Detect which cell encompasses the target text, then output its [X, Y] center coordinate. 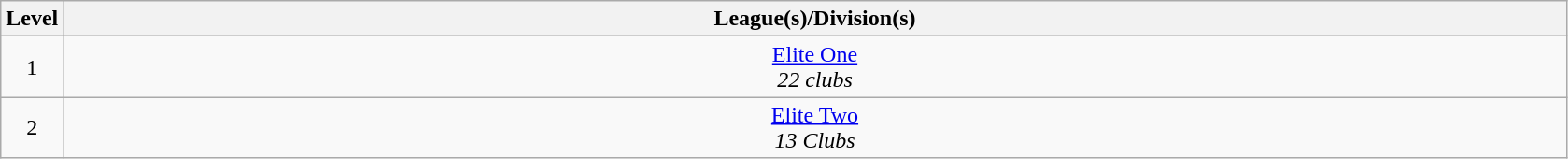
Elite One22 clubs [814, 67]
League(s)/Division(s) [814, 19]
1 [32, 67]
Level [32, 19]
2 [32, 127]
Elite Two13 Clubs [814, 127]
